Detect which cell encompasses the target text, then output its [x, y] center coordinate. 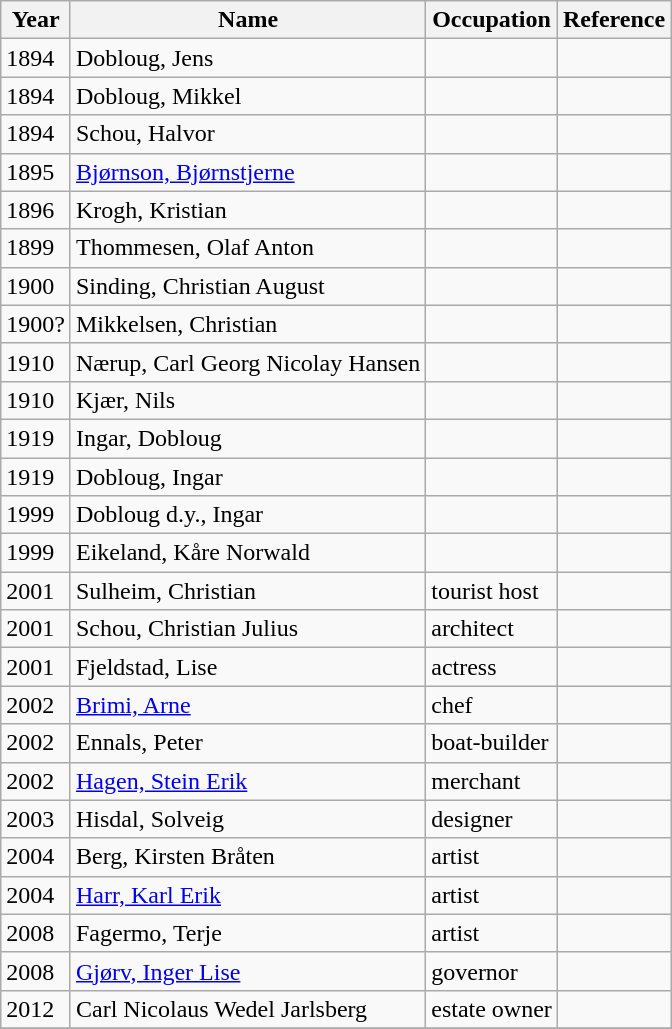
1900 [36, 286]
Schou, Christian Julius [248, 629]
Year [36, 20]
Name [248, 20]
boat-builder [492, 743]
2012 [36, 1009]
Krogh, Kristian [248, 210]
Schou, Halvor [248, 134]
chef [492, 705]
architect [492, 629]
estate owner [492, 1009]
Dobloug, Jens [248, 58]
Thommesen, Olaf Anton [248, 248]
Hisdal, Solveig [248, 819]
Dobloug, Mikkel [248, 96]
Hagen, Stein Erik [248, 781]
Dobloug d.y., Ingar [248, 515]
1895 [36, 172]
1899 [36, 248]
Occupation [492, 20]
Eikeland, Kåre Norwald [248, 553]
Harr, Karl Erik [248, 895]
Reference [614, 20]
2003 [36, 819]
Dobloug, Ingar [248, 477]
1900? [36, 324]
Brimi, Arne [248, 705]
Mikkelsen, Christian [248, 324]
Gjørv, Inger Lise [248, 971]
merchant [492, 781]
Ingar, Dobloug [248, 438]
Fjeldstad, Lise [248, 667]
designer [492, 819]
Sinding, Christian August [248, 286]
Fagermo, Terje [248, 933]
Kjær, Nils [248, 400]
Berg, Kirsten Bråten [248, 857]
Bjørnson, Bjørnstjerne [248, 172]
1896 [36, 210]
tourist host [492, 591]
Sulheim, Christian [248, 591]
Ennals, Peter [248, 743]
Carl Nicolaus Wedel Jarlsberg [248, 1009]
governor [492, 971]
actress [492, 667]
Nærup, Carl Georg Nicolay Hansen [248, 362]
